Determine the [x, y] coordinate at the center of the cell enclosing the given text.  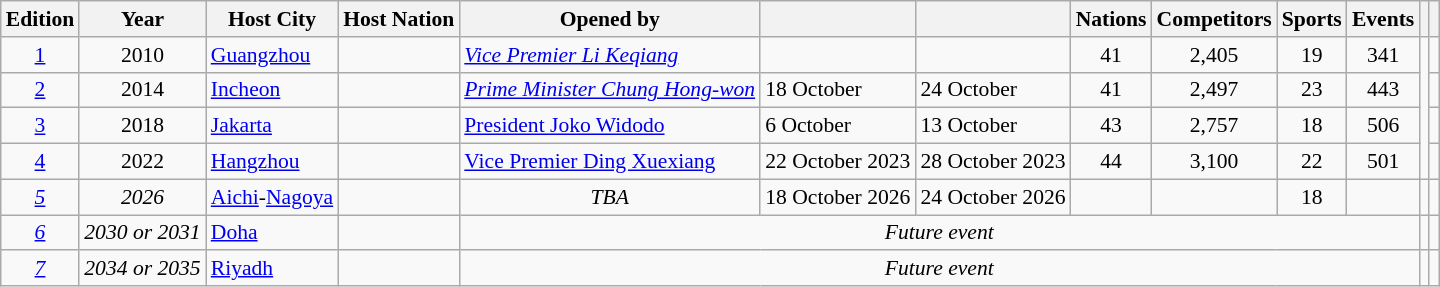
Events [1383, 19]
2010 [142, 55]
2030 or 2031 [142, 233]
43 [1112, 126]
Nations [1112, 19]
2026 [142, 197]
18 October [838, 90]
President Joko Widodo [610, 126]
443 [1383, 90]
2,757 [1214, 126]
44 [1112, 162]
6 October [838, 126]
506 [1383, 126]
Guangzhou [272, 55]
22 [1312, 162]
1 [40, 55]
Competitors [1214, 19]
Aichi-Nagoya [272, 197]
6 [40, 233]
Host Nation [398, 19]
Opened by [610, 19]
Edition [40, 19]
2022 [142, 162]
Prime Minister Chung Hong-won [610, 90]
22 October 2023 [838, 162]
24 October 2026 [992, 197]
3 [40, 126]
2034 or 2035 [142, 269]
18 October 2026 [838, 197]
501 [1383, 162]
2,497 [1214, 90]
Hangzhou [272, 162]
Sports [1312, 19]
3,100 [1214, 162]
2 [40, 90]
13 October [992, 126]
TBA [610, 197]
Jakarta [272, 126]
4 [40, 162]
Host City [272, 19]
7 [40, 269]
2014 [142, 90]
Incheon [272, 90]
Year [142, 19]
23 [1312, 90]
Riyadh [272, 269]
28 October 2023 [992, 162]
24 October [992, 90]
2018 [142, 126]
Vice Premier Ding Xuexiang [610, 162]
Vice Premier Li Keqiang [610, 55]
5 [40, 197]
Doha [272, 233]
19 [1312, 55]
2,405 [1214, 55]
341 [1383, 55]
